Detect which cell encompasses the target text, then output its (x, y) center coordinate. 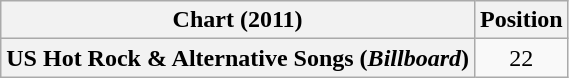
Position (521, 20)
US Hot Rock & Alternative Songs (Billboard) (238, 58)
22 (521, 58)
Chart (2011) (238, 20)
